From the cell containing the given text, extract its center point as (X, Y) coordinate. 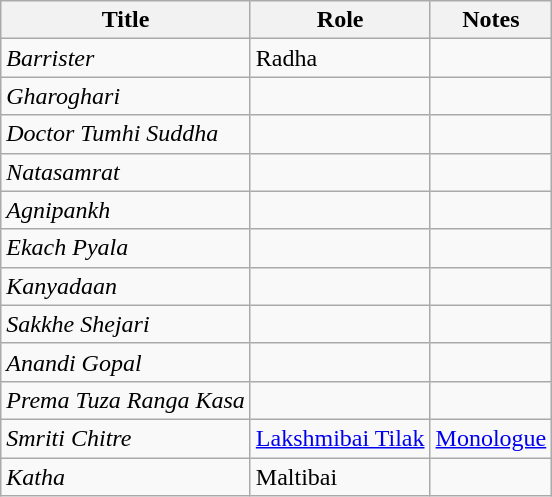
Agnipankh (126, 210)
Barrister (126, 58)
Natasamrat (126, 172)
Prema Tuza Ranga Kasa (126, 400)
Maltibai (340, 477)
Smriti Chitre (126, 438)
Doctor Tumhi Suddha (126, 134)
Sakkhe Shejari (126, 324)
Notes (491, 20)
Lakshmibai Tilak (340, 438)
Role (340, 20)
Radha (340, 58)
Anandi Gopal (126, 362)
Kanyadaan (126, 286)
Title (126, 20)
Gharoghari (126, 96)
Ekach Pyala (126, 248)
Monologue (491, 438)
Katha (126, 477)
